Determine the (X, Y) coordinate at the center of the cell enclosing the given text.  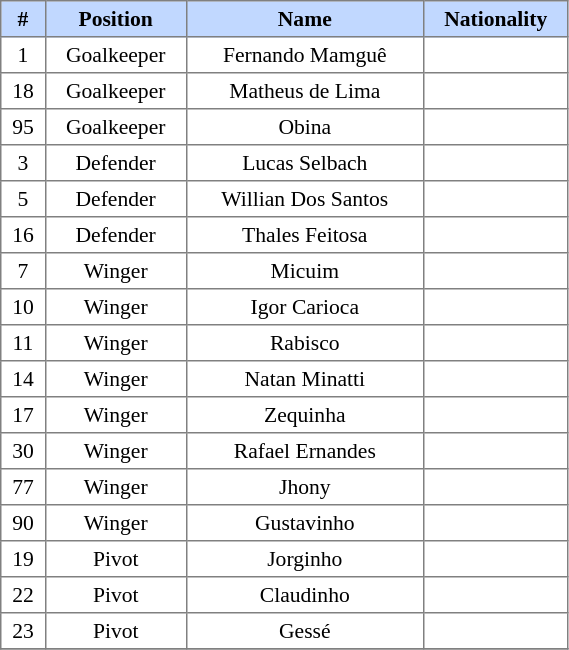
Thales Feitosa (304, 235)
Gessé (304, 631)
Claudinho (304, 595)
90 (23, 523)
17 (23, 415)
10 (23, 307)
7 (23, 271)
Natan Minatti (304, 379)
Igor Carioca (304, 307)
Matheus de Lima (304, 91)
# (23, 19)
77 (23, 487)
Gustavinho (304, 523)
14 (23, 379)
Micuim (304, 271)
Lucas Selbach (304, 163)
Zequinha (304, 415)
Rabisco (304, 343)
95 (23, 127)
Fernando Mamguê (304, 55)
Rafael Ernandes (304, 451)
23 (23, 631)
Nationality (496, 19)
3 (23, 163)
Obina (304, 127)
16 (23, 235)
Position (116, 19)
Name (304, 19)
5 (23, 199)
Jorginho (304, 559)
18 (23, 91)
1 (23, 55)
30 (23, 451)
Willian Dos Santos (304, 199)
19 (23, 559)
Jhony (304, 487)
11 (23, 343)
22 (23, 595)
